Provide the (x, y) coordinate of the cell's center where the given text is located.  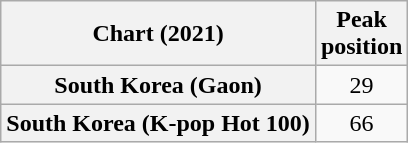
Chart (2021) (158, 34)
Peakposition (361, 34)
66 (361, 123)
29 (361, 85)
South Korea (Gaon) (158, 85)
South Korea (K-pop Hot 100) (158, 123)
